Identify which cell holds the provided text, then report its [x, y] central coordinate. 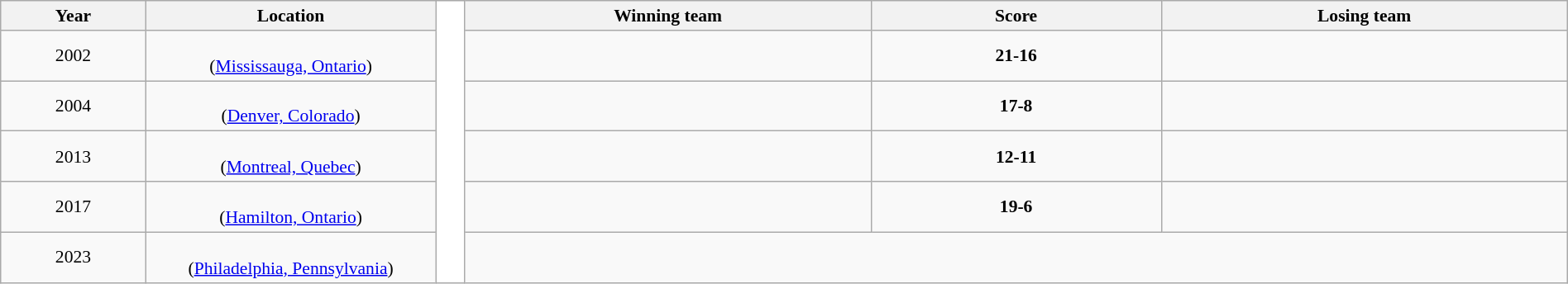
(Montreal, Quebec) [291, 157]
19-6 [1016, 206]
Losing team [1365, 16]
17-8 [1016, 106]
(Mississauga, Ontario) [291, 56]
2023 [73, 258]
Winning team [668, 16]
2017 [73, 206]
(Hamilton, Ontario) [291, 206]
Score [1016, 16]
2013 [73, 157]
12-11 [1016, 157]
(Denver, Colorado) [291, 106]
2004 [73, 106]
(Philadelphia, Pennsylvania) [291, 258]
2002 [73, 56]
Location [291, 16]
Year [73, 16]
21-16 [1016, 56]
